Return (x, y) of the center of cell containing provided text 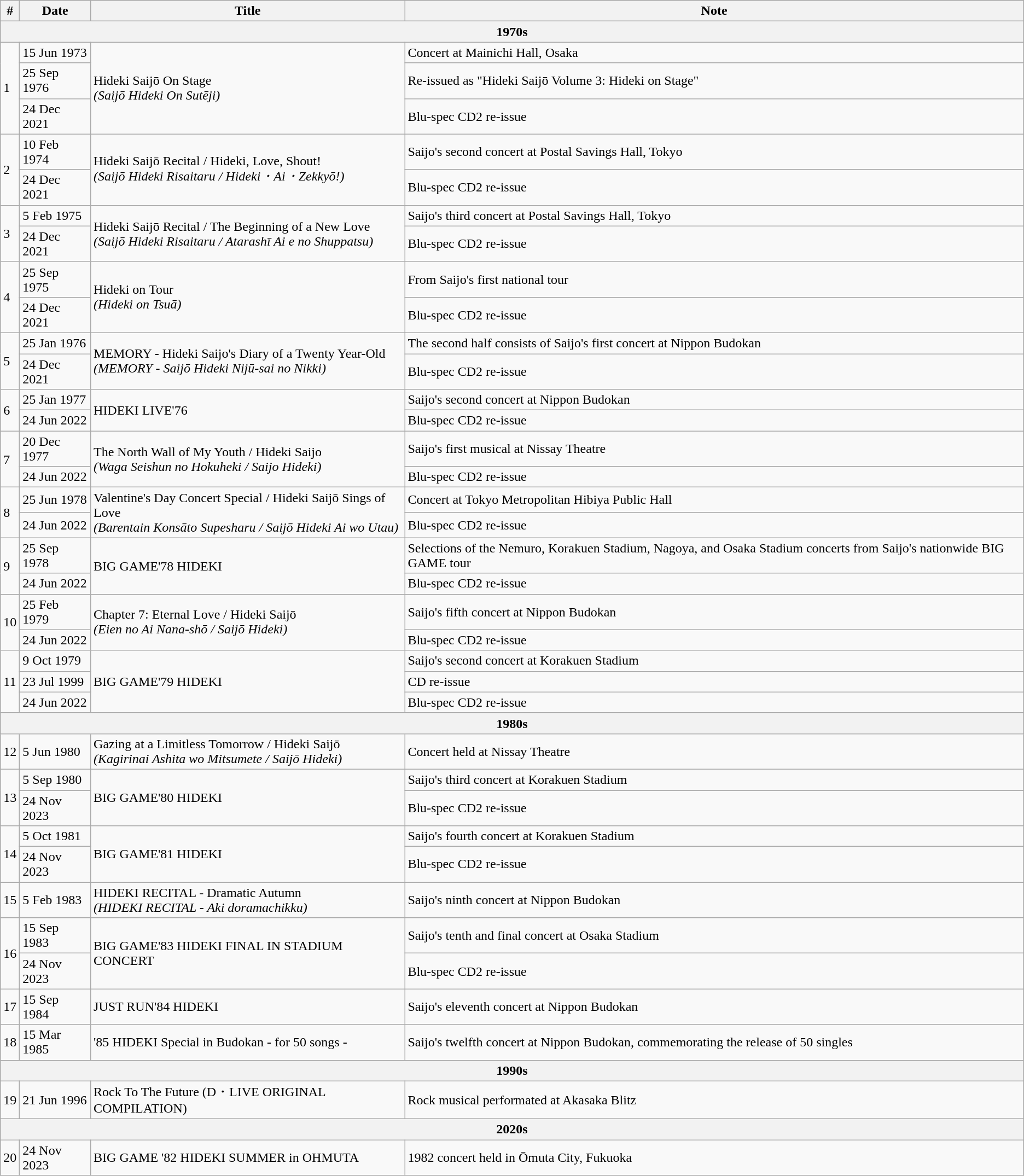
Hideki Saijō On Stage(Saijō Hideki On Sutēji) (248, 88)
Title (248, 11)
Hideki Saijō Recital / Hideki, Love, Shout!(Saijō Hideki Risaitaru / Hideki・Ai・Zekkyō!) (248, 170)
6 (10, 410)
The North Wall of My Youth / Hideki Saijo(Waga Seishun no Hokuheki / Saijo Hideki) (248, 459)
Saijo's fifth concert at Nippon Budokan (714, 612)
1980s (512, 723)
25 Jan 1976 (55, 343)
5 Jun 1980 (55, 752)
BIG GAME'81 HIDEKI (248, 854)
10 (10, 622)
BIG GAME'80 HIDEKI (248, 797)
9 (10, 566)
1970s (512, 32)
The second half consists of Saijo's first concert at Nippon Budokan (714, 343)
Concert held at Nissay Theatre (714, 752)
Concert at Tokyo Metropolitan Hibiya Public Hall (714, 500)
15 Sep 1984 (55, 1006)
25 Jan 1977 (55, 400)
Saijo's third concert at Postal Savings Hall, Tokyo (714, 216)
BIG GAME'83 HIDEKI FINAL IN STADIUM CONCERT (248, 953)
Saijo's fourth concert at Korakuen Stadium (714, 836)
5 Feb 1975 (55, 216)
15 Sep 1983 (55, 935)
Date (55, 11)
Hideki on Tour(Hideki on Tsuā) (248, 297)
Saijo's second concert at Postal Savings Hall, Tokyo (714, 152)
5 Feb 1983 (55, 900)
Saijo's second concert at Korakuen Stadium (714, 661)
20 Dec 1977 (55, 449)
15 Jun 1973 (55, 53)
19 (10, 1100)
25 Sep 1975 (55, 279)
25 Sep 1978 (55, 556)
From Saijo's first national tour (714, 279)
Gazing at a Limitless Tomorrow / Hideki Saijō(Kagirinai Ashita wo Mitsumete / Saijō Hideki) (248, 752)
7 (10, 459)
12 (10, 752)
21 Jun 1996 (55, 1100)
# (10, 11)
3 (10, 233)
13 (10, 797)
5 Sep 1980 (55, 779)
15 (10, 900)
Saijo's ninth concert at Nippon Budokan (714, 900)
HIDEKI RECITAL - Dramatic Autumn(HIDEKI RECITAL - Aki doramachikku) (248, 900)
BIG GAME'79 HIDEKI (248, 682)
Saijo's first musical at Nissay Theatre (714, 449)
Saijo's second concert at Nippon Budokan (714, 400)
Rock To The Future (D・LIVE ORIGINAL COMPILATION) (248, 1100)
1990s (512, 1070)
2 (10, 170)
23 Jul 1999 (55, 682)
Re-issued as "Hideki Saijō Volume 3: Hideki on Stage" (714, 81)
10 Feb 1974 (55, 152)
5 (10, 361)
8 (10, 513)
Saijo's third concert at Korakuen Stadium (714, 779)
Hideki Saijō Recital / The Beginning of a New Love(Saijō Hideki Risaitaru / Atarashī Ai e no Shuppatsu) (248, 233)
Concert at Mainichi Hall, Osaka (714, 53)
Chapter 7: Eternal Love / Hideki Saijō(Eien no Ai Nana-shō / Saijō Hideki) (248, 622)
MEMORY - Hideki Saijo's Diary of a Twenty Year-Old(MEMORY - Saijō Hideki Nijū-sai no Nikki) (248, 361)
1982 concert held in Ōmuta City, Fukuoka (714, 1157)
HIDEKI LIVE'76 (248, 410)
Valentine's Day Concert Special / Hideki Saijō Sings of Love(Barentain Konsāto Supesharu / Saijō Hideki Ai wo Utau) (248, 513)
Saijo's eleventh concert at Nippon Budokan (714, 1006)
9 Oct 1979 (55, 661)
JUST RUN'84 HIDEKI (248, 1006)
Rock musical performated at Akasaka Blitz (714, 1100)
16 (10, 953)
17 (10, 1006)
25 Feb 1979 (55, 612)
'85 HIDEKI Special in Budokan - for 50 songs - (248, 1043)
Note (714, 11)
Saijo's tenth and final concert at Osaka Stadium (714, 935)
15 Mar 1985 (55, 1043)
18 (10, 1043)
1 (10, 88)
25 Sep 1976 (55, 81)
25 Jun 1978 (55, 500)
CD re-issue (714, 682)
BIG GAME '82 HIDEKI SUMMER in OHMUTA (248, 1157)
4 (10, 297)
BIG GAME'78 HIDEKI (248, 566)
11 (10, 682)
14 (10, 854)
Saijo's twelfth concert at Nippon Budokan, commemorating the release of 50 singles (714, 1043)
Selections of the Nemuro, Korakuen Stadium, Nagoya, and Osaka Stadium concerts from Saijo's nationwide BIG GAME tour (714, 556)
2020s (512, 1130)
20 (10, 1157)
5 Oct 1981 (55, 836)
